Find where the given text appears and provide that cell's center as [X, Y] coordinate. 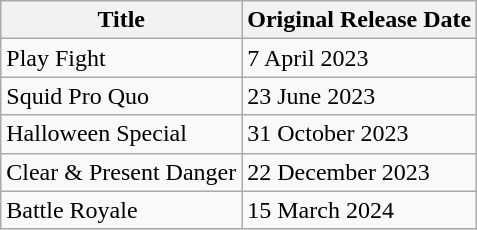
Original Release Date [360, 20]
Halloween Special [122, 134]
Squid Pro Quo [122, 96]
7 April 2023 [360, 58]
15 March 2024 [360, 210]
Clear & Present Danger [122, 172]
23 June 2023 [360, 96]
22 December 2023 [360, 172]
31 October 2023 [360, 134]
Title [122, 20]
Battle Royale [122, 210]
Play Fight [122, 58]
